Detect which cell encompasses the target text, then output its (x, y) center coordinate. 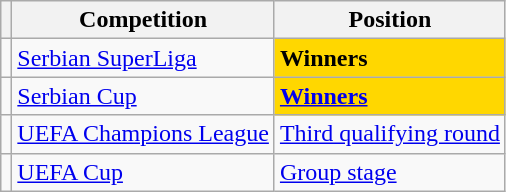
Third qualifying round (390, 134)
UEFA Cup (144, 172)
Group stage (390, 172)
Position (390, 20)
Serbian SuperLiga (144, 58)
UEFA Champions League (144, 134)
Serbian Cup (144, 96)
Competition (144, 20)
